Find where the given text appears and provide that cell's center as (X, Y) coordinate. 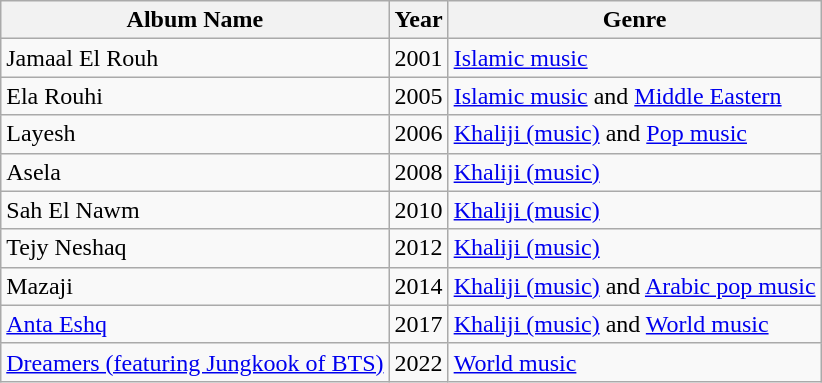
Mazaji (195, 286)
2005 (418, 96)
2022 (418, 362)
Khaliji (music) and Arabic pop music (634, 286)
Khaliji (music) and Pop music (634, 134)
2006 (418, 134)
Sah El Nawm (195, 210)
2001 (418, 58)
Layesh (195, 134)
Jamaal El Rouh (195, 58)
Tejy Neshaq (195, 248)
2010 (418, 210)
Album Name (195, 20)
Genre (634, 20)
Ela Rouhi (195, 96)
2014 (418, 286)
2008 (418, 172)
World music (634, 362)
Islamic music (634, 58)
Asela (195, 172)
2012 (418, 248)
Khaliji (music) and World music (634, 324)
Dreamers (featuring Jungkook of BTS) (195, 362)
Year (418, 20)
Anta Eshq (195, 324)
Islamic music and Middle Eastern (634, 96)
2017 (418, 324)
